Determine the (x, y) coordinate at the center of the cell enclosing the given text.  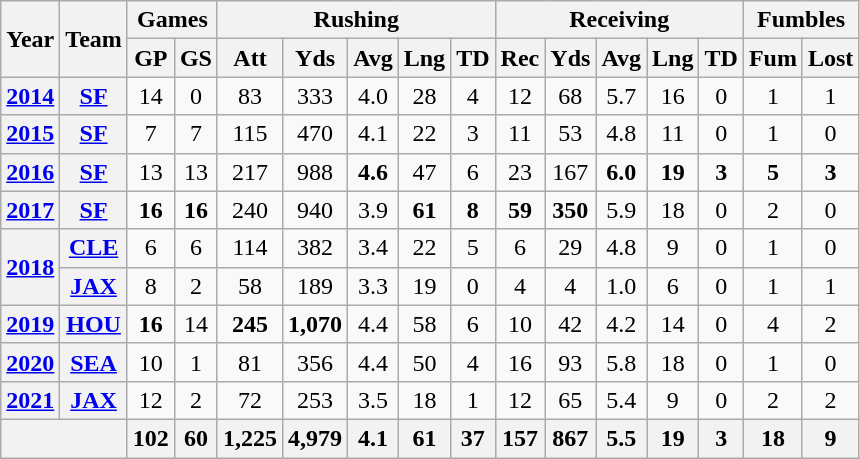
65 (570, 400)
GP (150, 58)
1,070 (316, 324)
253 (316, 400)
5.4 (622, 400)
2014 (30, 96)
Fum (772, 58)
382 (316, 248)
2018 (30, 267)
245 (250, 324)
2021 (30, 400)
23 (520, 172)
37 (473, 438)
3.3 (374, 286)
2016 (30, 172)
50 (424, 362)
Lost (830, 58)
4.0 (374, 96)
4.2 (622, 324)
217 (250, 172)
5.8 (622, 362)
470 (316, 134)
6.0 (622, 172)
5.7 (622, 96)
3.5 (374, 400)
60 (196, 438)
2017 (30, 210)
SEA (94, 362)
1,225 (250, 438)
59 (520, 210)
4.6 (374, 172)
167 (570, 172)
3.9 (374, 210)
47 (424, 172)
CLE (94, 248)
1.0 (622, 286)
240 (250, 210)
3.4 (374, 248)
356 (316, 362)
867 (570, 438)
2019 (30, 324)
Rushing (356, 20)
53 (570, 134)
83 (250, 96)
HOU (94, 324)
5.9 (622, 210)
2020 (30, 362)
333 (316, 96)
42 (570, 324)
GS (196, 58)
Att (250, 58)
115 (250, 134)
Fumbles (800, 20)
5.5 (622, 438)
93 (570, 362)
Year (30, 39)
4,979 (316, 438)
350 (570, 210)
2015 (30, 134)
Receiving (619, 20)
102 (150, 438)
988 (316, 172)
72 (250, 400)
157 (520, 438)
189 (316, 286)
29 (570, 248)
81 (250, 362)
114 (250, 248)
Games (172, 20)
940 (316, 210)
28 (424, 96)
Rec (520, 58)
68 (570, 96)
Team (94, 39)
